Determine the [x, y] coordinate at the center of the cell enclosing the given text.  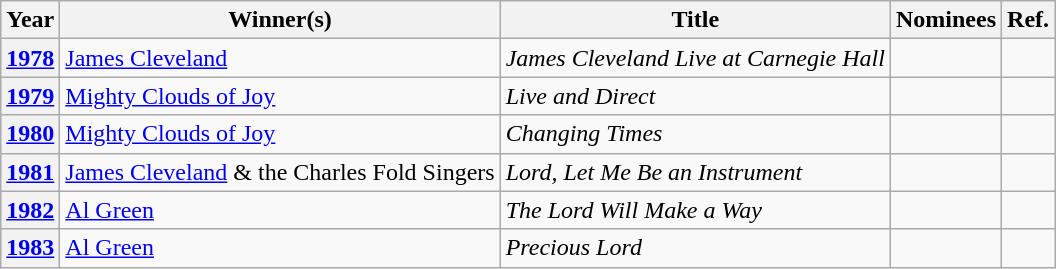
1980 [30, 134]
Changing Times [695, 134]
Live and Direct [695, 96]
James Cleveland [280, 58]
James Cleveland & the Charles Fold Singers [280, 172]
Title [695, 20]
Nominees [946, 20]
Year [30, 20]
1983 [30, 248]
Winner(s) [280, 20]
1978 [30, 58]
Lord, Let Me Be an Instrument [695, 172]
1981 [30, 172]
1982 [30, 210]
Ref. [1028, 20]
James Cleveland Live at Carnegie Hall [695, 58]
Precious Lord [695, 248]
The Lord Will Make a Way [695, 210]
1979 [30, 96]
